Provide the [x, y] coordinate of the cell's center where the given text is located.  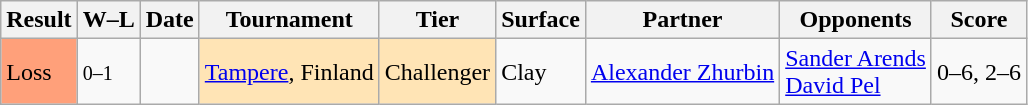
W–L [108, 20]
Partner [682, 20]
0–1 [108, 72]
Surface [541, 20]
Score [978, 20]
Tier [437, 20]
Challenger [437, 72]
Loss [39, 72]
0–6, 2–6 [978, 72]
Alexander Zhurbin [682, 72]
Result [39, 20]
Date [170, 20]
Clay [541, 72]
Tampere, Finland [289, 72]
Opponents [856, 20]
Tournament [289, 20]
Sander Arends David Pel [856, 72]
